Provide the (x, y) coordinate of the cell's center where the given text is located.  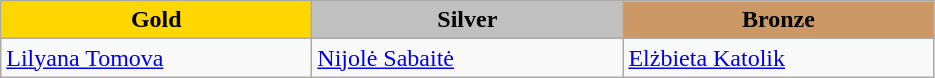
Gold (156, 20)
Lilyana Tomova (156, 58)
Nijolė Sabaitė (468, 58)
Silver (468, 20)
Elżbieta Katolik (778, 58)
Bronze (778, 20)
